Extract the (x, y) coordinate from the center of the cell holding the provided text.  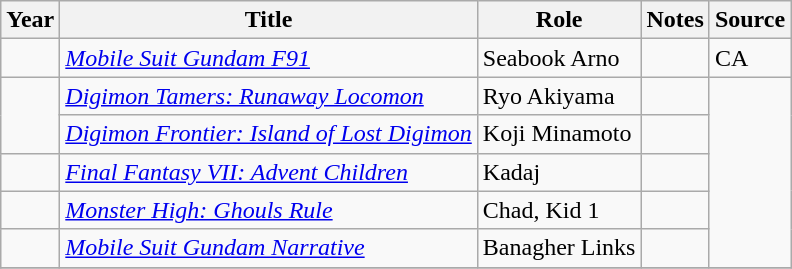
Source (750, 20)
Digimon Frontier: Island of Lost Digimon (269, 134)
Notes (675, 20)
Ryo Akiyama (559, 96)
CA (750, 58)
Banagher Links (559, 248)
Year (30, 20)
Final Fantasy VII: Advent Children (269, 172)
Mobile Suit Gundam F91 (269, 58)
Chad, Kid 1 (559, 210)
Seabook Arno (559, 58)
Koji Minamoto (559, 134)
Digimon Tamers: Runaway Locomon (269, 96)
Title (269, 20)
Role (559, 20)
Kadaj (559, 172)
Mobile Suit Gundam Narrative (269, 248)
Monster High: Ghouls Rule (269, 210)
